Return (x, y) of the center of cell containing provided text 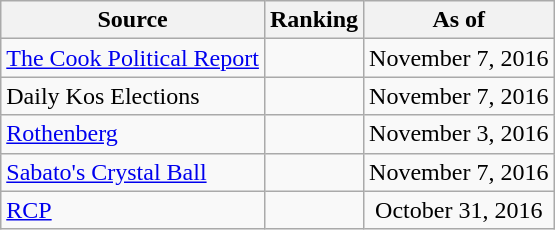
Sabato's Crystal Ball (133, 172)
Ranking (314, 20)
Source (133, 20)
RCP (133, 210)
October 31, 2016 (459, 210)
November 3, 2016 (459, 134)
The Cook Political Report (133, 58)
Daily Kos Elections (133, 96)
Rothenberg (133, 134)
As of (459, 20)
